Return (x, y) of the center of cell containing provided text 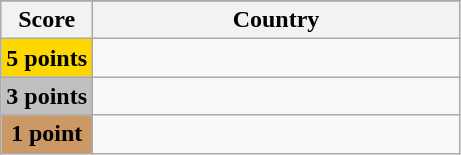
Score (47, 20)
Country (276, 20)
5 points (47, 58)
1 point (47, 134)
3 points (47, 96)
